Capture the cell that displays the provided text and extract its (x, y) central coordinate. 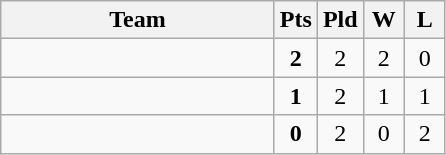
W (384, 20)
L (424, 20)
Pld (340, 20)
Team (138, 20)
Pts (296, 20)
